From the cell containing the given text, extract its center point as (X, Y) coordinate. 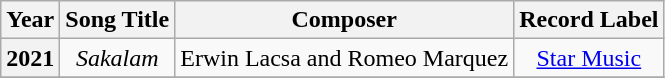
2021 (30, 58)
Record Label (589, 20)
Year (30, 20)
Erwin Lacsa and Romeo Marquez (344, 58)
Star Music (589, 58)
Composer (344, 20)
Sakalam (118, 58)
Song Title (118, 20)
